Search for the cell housing the specified text and yield its (X, Y) center coordinate. 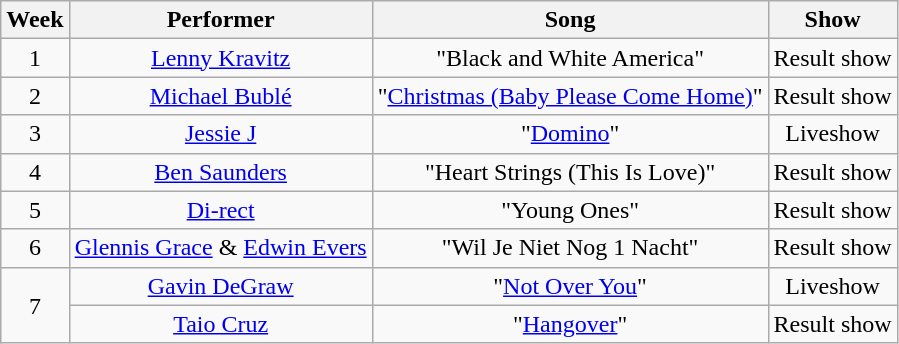
Song (570, 20)
Taio Cruz (220, 324)
"Domino" (570, 134)
"Wil Je Niet Nog 1 Nacht" (570, 248)
Week (35, 20)
7 (35, 305)
Michael Bublé (220, 96)
"Heart Strings (This Is Love)" (570, 172)
"Not Over You" (570, 286)
"Christmas (Baby Please Come Home)" (570, 96)
4 (35, 172)
2 (35, 96)
Performer (220, 20)
3 (35, 134)
Show (832, 20)
Ben Saunders (220, 172)
Glennis Grace & Edwin Evers (220, 248)
Jessie J (220, 134)
5 (35, 210)
"Young Ones" (570, 210)
"Black and White America" (570, 58)
Lenny Kravitz (220, 58)
1 (35, 58)
Gavin DeGraw (220, 286)
Di-rect (220, 210)
6 (35, 248)
"Hangover" (570, 324)
